Capture the cell that displays the provided text and extract its (X, Y) central coordinate. 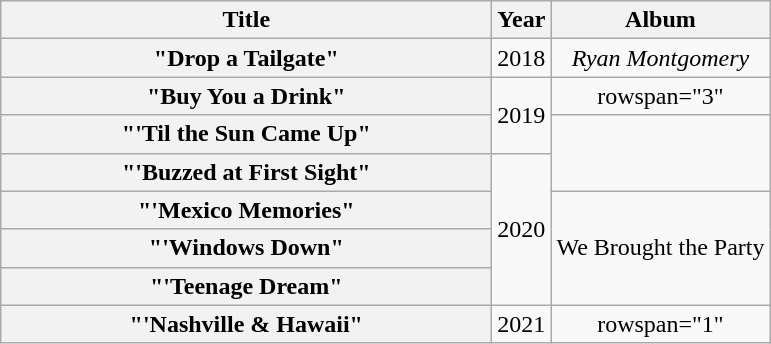
rowspan="1" (660, 324)
"'Buzzed at First Sight" (246, 172)
"'Mexico Memories" (246, 210)
"Drop a Tailgate" (246, 58)
"'Teenage Dream" (246, 286)
"'Windows Down" (246, 248)
"'Nashville & Hawaii" (246, 324)
"'Til the Sun Came Up" (246, 134)
Year (522, 20)
2018 (522, 58)
We Brought the Party (660, 248)
rowspan="3" (660, 96)
2020 (522, 229)
Title (246, 20)
2019 (522, 115)
"Buy You a Drink" (246, 96)
Ryan Montgomery (660, 58)
2021 (522, 324)
Album (660, 20)
